Return the (x, y) coordinate for the center point of the cell that contains the specified text.  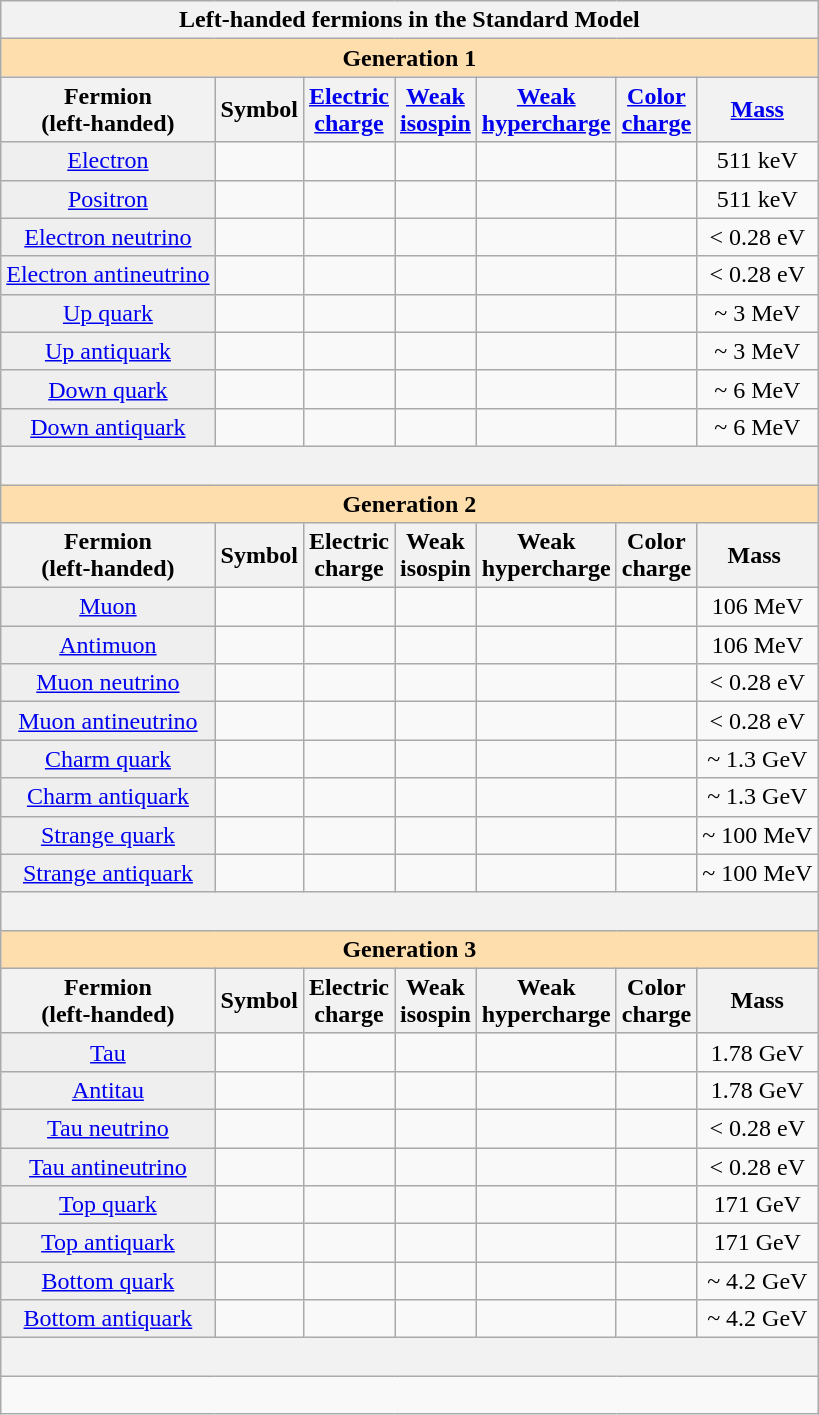
Tau antineutrino (108, 1167)
Antimuon (108, 645)
Up quark (108, 313)
Electron antineutrino (108, 275)
Down quark (108, 389)
Muon antineutrino (108, 721)
Electron neutrino (108, 237)
Charm quark (108, 759)
Tau (108, 1052)
Strange quark (108, 835)
Bottom quark (108, 1281)
Left-handed fermions in the Standard Model (410, 20)
Strange antiquark (108, 873)
Electron (108, 161)
Charm antiquark (108, 797)
Generation 2 (410, 503)
Top quark (108, 1205)
Down antiquark (108, 427)
Positron (108, 199)
Antitau (108, 1090)
Bottom antiquark (108, 1319)
Top antiquark (108, 1243)
Generation 3 (410, 949)
Muon (108, 607)
Muon neutrino (108, 683)
Generation 1 (410, 58)
Tau neutrino (108, 1128)
Up antiquark (108, 351)
